Output the (x, y) coordinate of the center of the cell containing the given text.  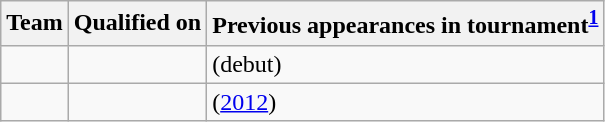
(debut) (406, 64)
(2012) (406, 102)
Qualified on (137, 24)
Previous appearances in tournament1 (406, 24)
Team (35, 24)
